Pinpoint the cell where the given text exists, returning its [X, Y] midpoint coordinate. 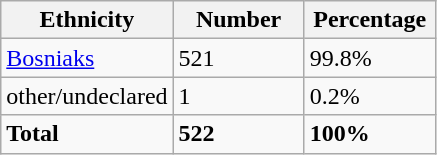
Bosniaks [87, 58]
0.2% [370, 96]
99.8% [370, 58]
other/undeclared [87, 96]
Total [87, 134]
522 [238, 134]
100% [370, 134]
Percentage [370, 20]
1 [238, 96]
Number [238, 20]
Ethnicity [87, 20]
521 [238, 58]
